From the cell containing the given text, extract its center point as (x, y) coordinate. 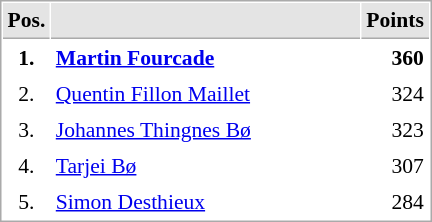
360 (396, 57)
4. (26, 165)
Quentin Fillon Maillet (206, 93)
3. (26, 129)
Johannes Thingnes Bø (206, 129)
Martin Fourcade (206, 57)
2. (26, 93)
Tarjei Bø (206, 165)
323 (396, 129)
1. (26, 57)
324 (396, 93)
Points (396, 21)
Simon Desthieux (206, 201)
Pos. (26, 21)
307 (396, 165)
284 (396, 201)
5. (26, 201)
